Locate the cell with the specified text and output its (X, Y) center coordinate. 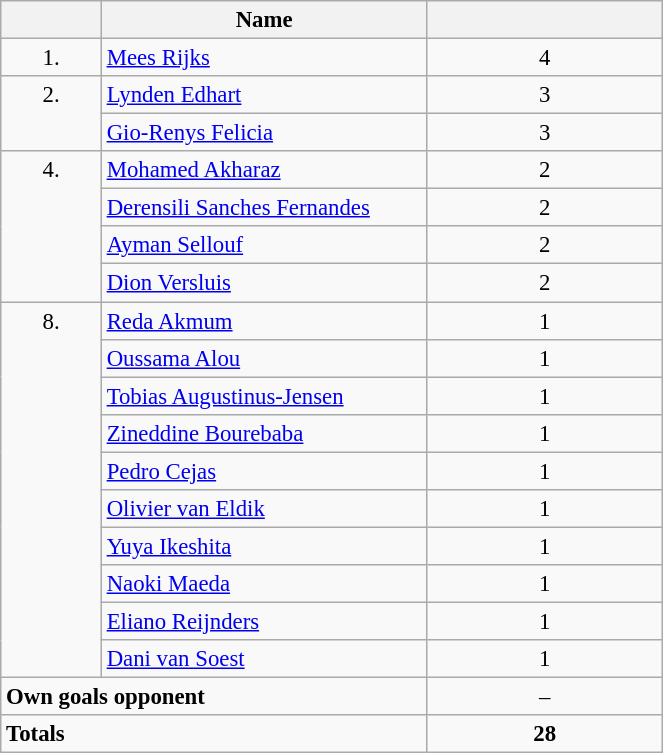
Dion Versluis (264, 283)
– (545, 697)
Mohamed Akharaz (264, 170)
Eliano Reijnders (264, 621)
1. (52, 58)
Derensili Sanches Fernandes (264, 208)
Gio-Renys Felicia (264, 133)
Mees Rijks (264, 58)
2. (52, 114)
8. (52, 490)
4 (545, 58)
Name (264, 20)
Zineddine Bourebaba (264, 433)
Own goals opponent (214, 697)
Totals (214, 734)
Ayman Sellouf (264, 245)
Lynden Edhart (264, 95)
Oussama Alou (264, 358)
Naoki Maeda (264, 584)
28 (545, 734)
Yuya Ikeshita (264, 546)
4. (52, 226)
Dani van Soest (264, 659)
Reda Akmum (264, 321)
Tobias Augustinus-Jensen (264, 396)
Pedro Cejas (264, 471)
Olivier van Eldik (264, 509)
